Search for the cell housing the specified text and yield its [X, Y] center coordinate. 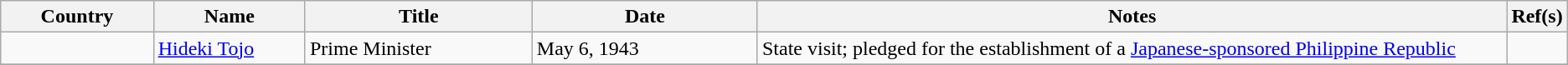
Title [419, 17]
Name [230, 17]
State visit; pledged for the establishment of a Japanese-sponsored Philippine Republic [1132, 48]
Notes [1132, 17]
May 6, 1943 [645, 48]
Date [645, 17]
Country [77, 17]
Ref(s) [1537, 17]
Prime Minister [419, 48]
Hideki Tojo [230, 48]
